Detect which cell encompasses the target text, then output its [X, Y] center coordinate. 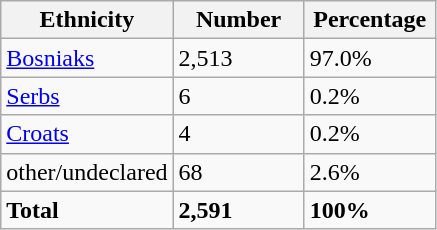
Serbs [87, 96]
4 [238, 134]
2.6% [370, 172]
Number [238, 20]
100% [370, 210]
97.0% [370, 58]
Bosniaks [87, 58]
68 [238, 172]
Ethnicity [87, 20]
2,513 [238, 58]
6 [238, 96]
Percentage [370, 20]
2,591 [238, 210]
Croats [87, 134]
Total [87, 210]
other/undeclared [87, 172]
